Find where the given text appears and provide that cell's center as [x, y] coordinate. 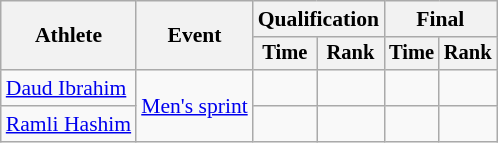
Ramli Hashim [68, 124]
Daud Ibrahim [68, 88]
Event [194, 36]
Athlete [68, 36]
Final [440, 19]
Qualification [318, 19]
Men's sprint [194, 106]
